Output the (x, y) coordinate of the center of the cell containing the given text.  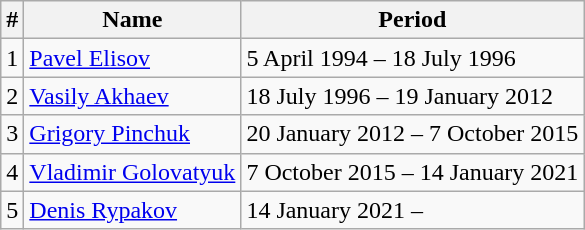
Period (412, 20)
3 (12, 134)
5 (12, 210)
18 July 1996 – 19 January 2012 (412, 96)
4 (12, 172)
5 April 1994 – 18 July 1996 (412, 58)
Grigory Pinchuk (132, 134)
Name (132, 20)
Vladimir Golovatyuk (132, 172)
1 (12, 58)
2 (12, 96)
Denis Rypakov (132, 210)
# (12, 20)
20 January 2012 – 7 October 2015 (412, 134)
Pavel Elisov (132, 58)
Vasily Akhaev (132, 96)
7 October 2015 – 14 January 2021 (412, 172)
14 January 2021 – (412, 210)
